Return the (X, Y) coordinate for the center point of the cell that contains the specified text.  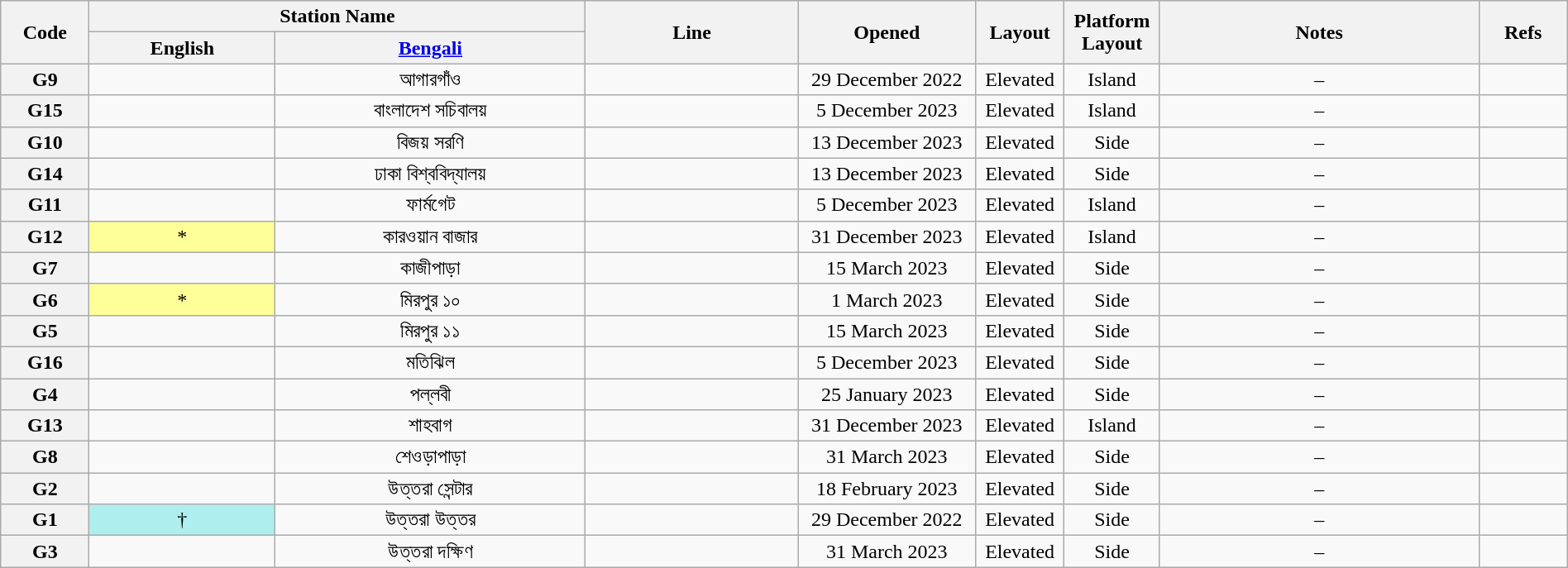
G4 (45, 394)
Code (45, 32)
Bengali (430, 48)
G13 (45, 426)
বিজয় সরণি (430, 142)
G11 (45, 205)
G12 (45, 236)
G16 (45, 362)
G9 (45, 79)
Platform Layout (1111, 32)
18 February 2023 (887, 489)
ফার্মগেট (430, 205)
মিরপুর ১১ (430, 331)
বাংলাদেশ সচিবালয় (430, 111)
শেওড়াপাড়া (430, 457)
Opened (887, 32)
আগারগাঁও (430, 79)
Notes (1319, 32)
G14 (45, 174)
শাহবাগ (430, 426)
1 March 2023 (887, 299)
ঢাকা বিশ্ববিদ্যালয় (430, 174)
G1 (45, 520)
† (182, 520)
G10 (45, 142)
Station Name (337, 17)
Layout (1019, 32)
25 January 2023 (887, 394)
মিরপুর ১০ (430, 299)
Line (691, 32)
কাজীপাড়া (430, 268)
Refs (1523, 32)
G2 (45, 489)
G15 (45, 111)
কারওয়ান বাজার (430, 236)
G5 (45, 331)
G7 (45, 268)
মতিঝিল (430, 362)
উত্তরা উত্তর (430, 520)
G6 (45, 299)
উত্তরা সেন্টার (430, 489)
পল্লবী (430, 394)
উত্তরা দক্ষিণ (430, 551)
G8 (45, 457)
G3 (45, 551)
English (182, 48)
